Return the [X, Y] coordinate for the center point of the cell that contains the specified text.  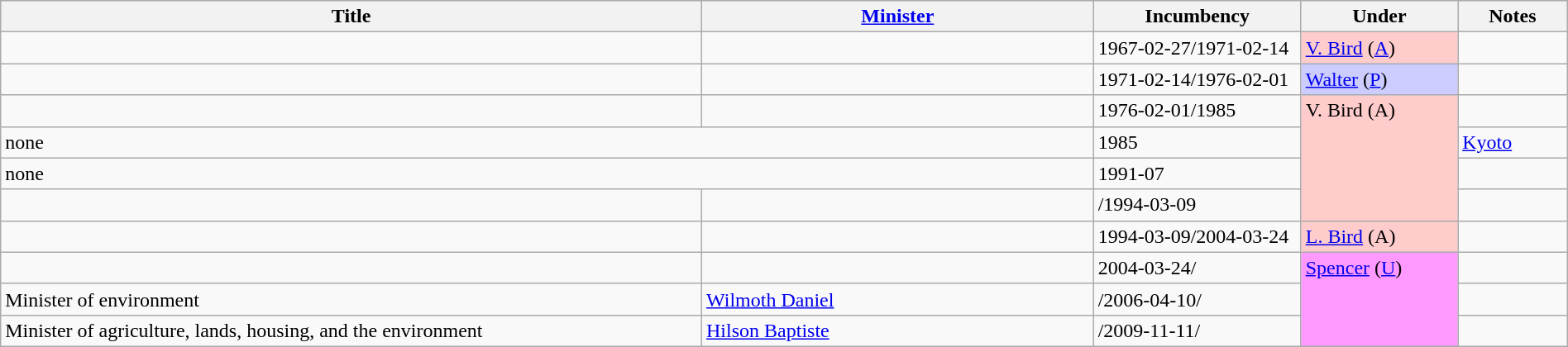
Minister [898, 17]
Notes [1513, 17]
1994-03-09/2004-03-24 [1198, 236]
Spencer (U) [1379, 299]
Incumbency [1198, 17]
L. Bird (A) [1379, 236]
1985 [1198, 142]
/2006-04-10/ [1198, 299]
Title [351, 17]
1991-07 [1198, 173]
Kyoto [1513, 142]
Minister of environment [351, 299]
Walter (P) [1379, 79]
1967-02-27/1971-02-14 [1198, 48]
/1994-03-09 [1198, 205]
Under [1379, 17]
1971-02-14/1976-02-01 [1198, 79]
1976-02-01/1985 [1198, 111]
Hilson Baptiste [898, 330]
Wilmoth Daniel [898, 299]
Minister of agriculture, lands, housing, and the environment [351, 330]
/2009-11-11/ [1198, 330]
2004-03-24/ [1198, 268]
